Detect which cell encompasses the target text, then output its [X, Y] center coordinate. 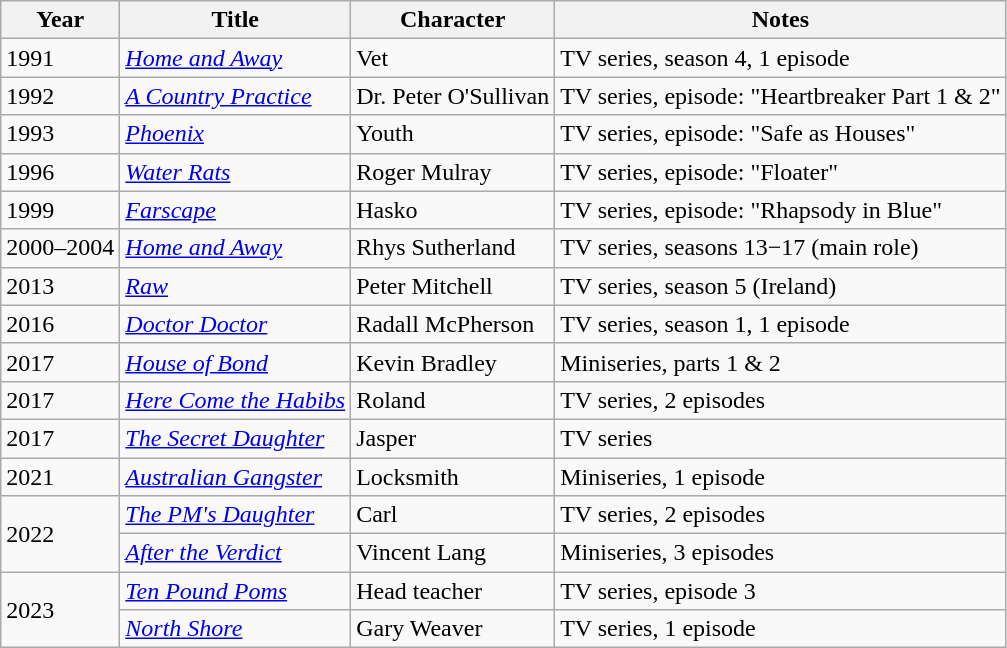
The PM's Daughter [236, 515]
The Secret Daughter [236, 438]
Miniseries, 1 episode [780, 477]
Miniseries, 3 episodes [780, 553]
Kevin Bradley [453, 362]
2021 [60, 477]
2000–2004 [60, 248]
Roger Mulray [453, 172]
1991 [60, 58]
Farscape [236, 210]
Vet [453, 58]
TV series, episode: "Safe as Houses" [780, 134]
Notes [780, 20]
A Country Practice [236, 96]
Australian Gangster [236, 477]
TV series, episode 3 [780, 591]
TV series [780, 438]
After the Verdict [236, 553]
TV series, seasons 13−17 (main role) [780, 248]
TV series, episode: "Heartbreaker Part 1 & 2" [780, 96]
TV series, episode: "Rhapsody in Blue" [780, 210]
Carl [453, 515]
Gary Weaver [453, 629]
Locksmith [453, 477]
Peter Mitchell [453, 286]
TV series, season 5 (Ireland) [780, 286]
Water Rats [236, 172]
TV series, season 4, 1 episode [780, 58]
Jasper [453, 438]
Head teacher [453, 591]
Raw [236, 286]
Title [236, 20]
TV series, episode: "Floater" [780, 172]
Doctor Doctor [236, 324]
House of Bond [236, 362]
Miniseries, parts 1 & 2 [780, 362]
2023 [60, 610]
Roland [453, 400]
Hasko [453, 210]
1993 [60, 134]
Rhys Sutherland [453, 248]
2022 [60, 534]
1999 [60, 210]
TV series, 1 episode [780, 629]
1992 [60, 96]
TV series, season 1, 1 episode [780, 324]
Character [453, 20]
Year [60, 20]
Phoenix [236, 134]
Dr. Peter O'Sullivan [453, 96]
Radall McPherson [453, 324]
Ten Pound Poms [236, 591]
Vincent Lang [453, 553]
North Shore [236, 629]
2016 [60, 324]
1996 [60, 172]
Here Come the Habibs [236, 400]
2013 [60, 286]
Youth [453, 134]
